Detect which cell encompasses the target text, then output its [X, Y] center coordinate. 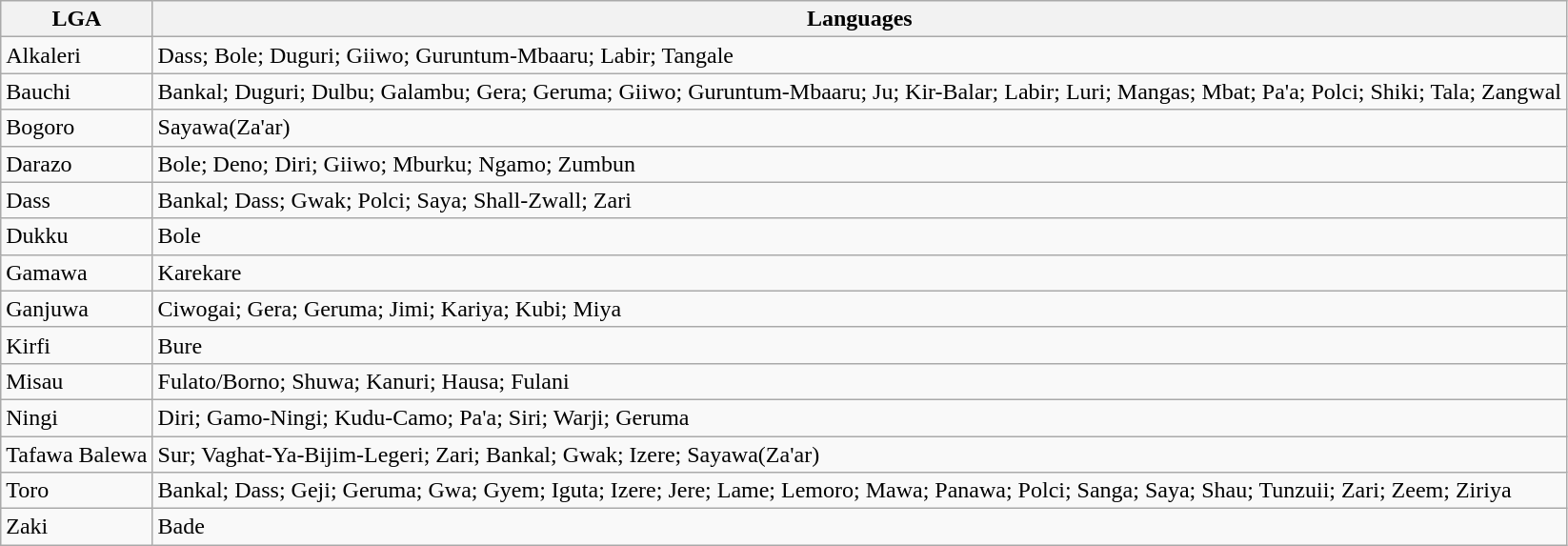
Bankal; Dass; Geji; Geruma; Gwa; Gyem; Iguta; Izere; Jere; Lame; Lemoro; Mawa; Panawa; Polci; Sanga; Saya; Shau; Tunzuii; Zari; Zeem; Ziriya [859, 491]
Kirfi [76, 345]
Fulato/Borno; Shuwa; Kanuri; Hausa; Fulani [859, 381]
Ciwogai; Gera; Geruma; Jimi; Kariya; Kubi; Miya [859, 309]
Tafawa Balewa [76, 455]
Misau [76, 381]
Bade [859, 527]
Bure [859, 345]
Bole; Deno; Diri; Giiwo; Mburku; Ngamo; Zumbun [859, 164]
Alkaleri [76, 55]
Dass; Bole; Duguri; Giiwo; Guruntum-Mbaaru; Labir; Tangale [859, 55]
Toro [76, 491]
Ganjuwa [76, 309]
Bogoro [76, 128]
Sur; Vaghat-Ya-Bijim-Legeri; Zari; Bankal; Gwak; Izere; Sayawa(Za'ar) [859, 455]
Bole [859, 236]
Languages [859, 19]
Darazo [76, 164]
Zaki [76, 527]
Sayawa(Za'ar) [859, 128]
Bauchi [76, 91]
Diri; Gamo-Ningi; Kudu-Camo; Pa'a; Siri; Warji; Geruma [859, 417]
LGA [76, 19]
Gamawa [76, 273]
Dass [76, 200]
Ningi [76, 417]
Karekare [859, 273]
Bankal; Dass; Gwak; Polci; Saya; Shall-Zwall; Zari [859, 200]
Bankal; Duguri; Dulbu; Galambu; Gera; Geruma; Giiwo; Guruntum-Mbaaru; Ju; Kir-Balar; Labir; Luri; Mangas; Mbat; Pa'a; Polci; Shiki; Tala; Zangwal [859, 91]
Dukku [76, 236]
